Return the (X, Y) coordinate for the center point of the cell that contains the specified text.  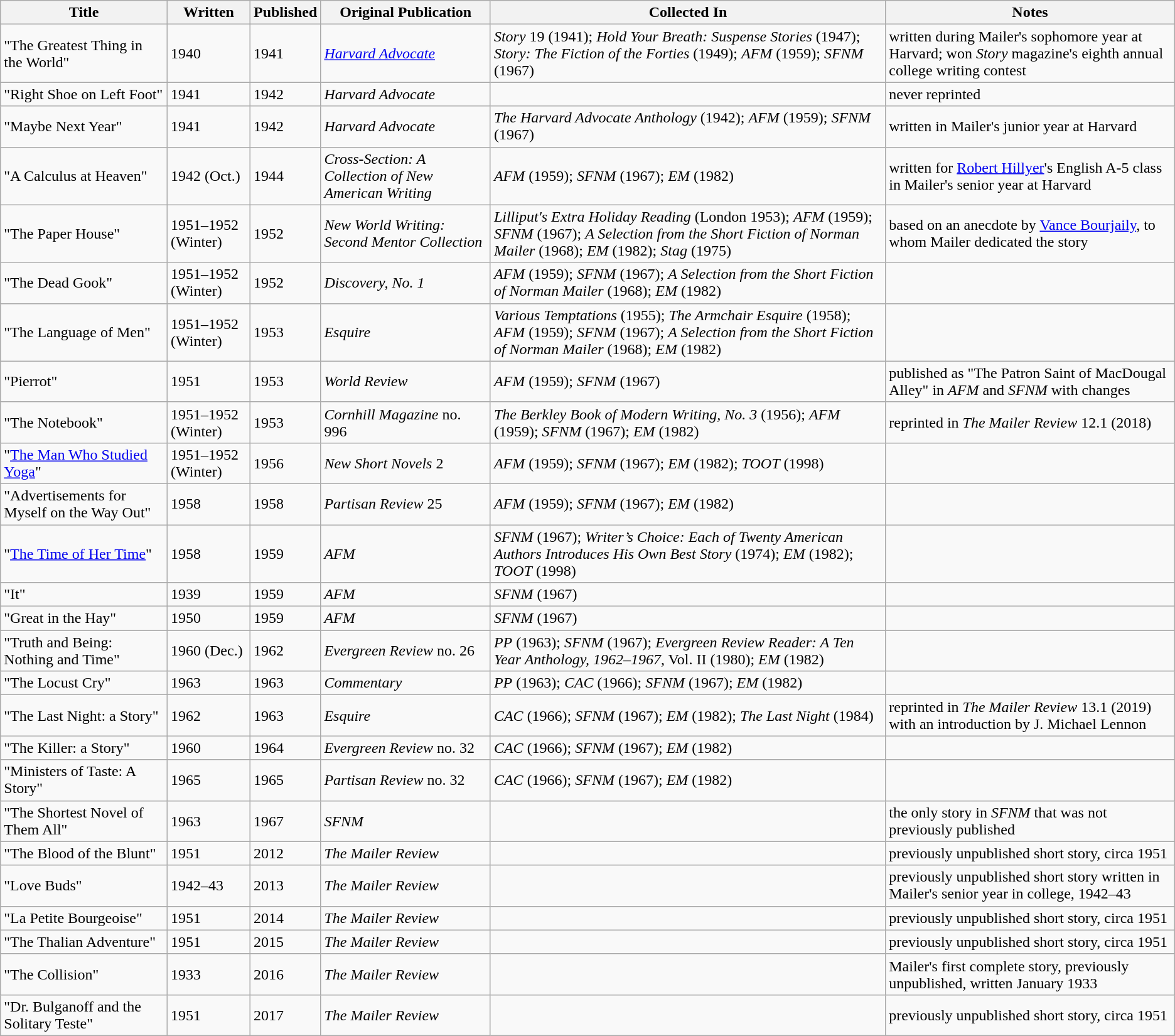
PP (1963); SFNM (1967); Evergreen Review Reader: A Ten Year Anthology, 1962–1967, Vol. II (1980); EM (1982) (688, 650)
1960 (Dec.) (209, 650)
Evergreen Review no. 32 (405, 748)
Notes (1030, 13)
The Harvard Advocate Anthology (1942); AFM (1959); SFNM (1967) (688, 127)
"Pierrot" (84, 382)
New Short Novels 2 (405, 463)
1944 (285, 176)
1942 (Oct.) (209, 176)
2014 (285, 918)
"The Time of Her Time" (84, 554)
AFM (1959); SFNM (1967) (688, 382)
"Great in the Hay" (84, 618)
Original Publication (405, 13)
"The Man Who Studied Yoga" (84, 463)
New World Writing: Second Mentor Collection (405, 234)
"The Notebook" (84, 422)
reprinted in The Mailer Review 12.1 (2018) (1030, 422)
1964 (285, 748)
1940 (209, 53)
never reprinted (1030, 94)
"Dr. Bulganoff and the Solitary Teste" (84, 1015)
1960 (209, 748)
The Berkley Book of Modern Writing, No. 3 (1956); AFM (1959); SFNM (1967); EM (1982) (688, 422)
1950 (209, 618)
Discovery, No. 1 (405, 283)
"The Shortest Novel of Them All" (84, 821)
"It" (84, 595)
reprinted in The Mailer Review 13.1 (2019) with an introduction by J. Michael Lennon (1030, 716)
"The Last Night: a Story" (84, 716)
the only story in SFNM that was not previously published (1030, 821)
Commentary (405, 683)
Partisan Review 25 (405, 504)
"The Locust Cry" (84, 683)
written during Mailer's sophomore year at Harvard; won Story magazine's eighth annual college writing contest (1030, 53)
written in Mailer's junior year at Harvard (1030, 127)
Evergreen Review no. 26 (405, 650)
"The Dead Gook" (84, 283)
"The Blood of the Blunt" (84, 853)
2013 (285, 885)
published as "The Patron Saint of MacDougal Alley" in AFM and SFNM with changes (1030, 382)
Cross-Section: A Collection of New American Writing (405, 176)
"La Petite Bourgeoise" (84, 918)
1956 (285, 463)
"Right Shoe on Left Foot" (84, 94)
Partisan Review no. 32 (405, 780)
Title (84, 13)
"The Killer: a Story" (84, 748)
2012 (285, 853)
previously unpublished short story written in Mailer's senior year in college, 1942–43 (1030, 885)
1967 (285, 821)
SFNM (405, 821)
written for Robert Hillyer's English A-5 class in Mailer's senior year at Harvard (1030, 176)
Mailer's first complete story, previously unpublished, written January 1933 (1030, 974)
CAC (1966); SFNM (1967); EM (1982); The Last Night (1984) (688, 716)
1942–43 (209, 885)
2015 (285, 942)
PP (1963); CAC (1966); SFNM (1967); EM (1982) (688, 683)
"The Language of Men" (84, 332)
Published (285, 13)
"The Paper House" (84, 234)
Written (209, 13)
"Ministers of Taste: A Story" (84, 780)
"Maybe Next Year" (84, 127)
Story 19 (1941); Hold Your Breath: Suspense Stories (1947); Story: The Fiction of the Forties (1949); AFM (1959); SFNM (1967) (688, 53)
1933 (209, 974)
2016 (285, 974)
AFM (1959); SFNM (1967); EM (1982); TOOT (1998) (688, 463)
Collected In (688, 13)
2017 (285, 1015)
World Review (405, 382)
1939 (209, 595)
"The Collision" (84, 974)
based on an anecdote by Vance Bourjaily, to whom Mailer dedicated the story (1030, 234)
AFM (1959); SFNM (1967); A Selection from the Short Fiction of Norman Mailer (1968); EM (1982) (688, 283)
"The Greatest Thing in the World" (84, 53)
"The Thalian Adventure" (84, 942)
SFNM (1967); Writer’s Choice: Each of Twenty American Authors Introduces His Own Best Story (1974); EM (1982); TOOT (1998) (688, 554)
Cornhill Magazine no. 996 (405, 422)
"A Calculus at Heaven" (84, 176)
"Love Buds" (84, 885)
"Advertisements for Myself on the Way Out" (84, 504)
"Truth and Being: Nothing and Time" (84, 650)
